Scan for the cell matching the given text and deliver its (x, y) coordinate at center. 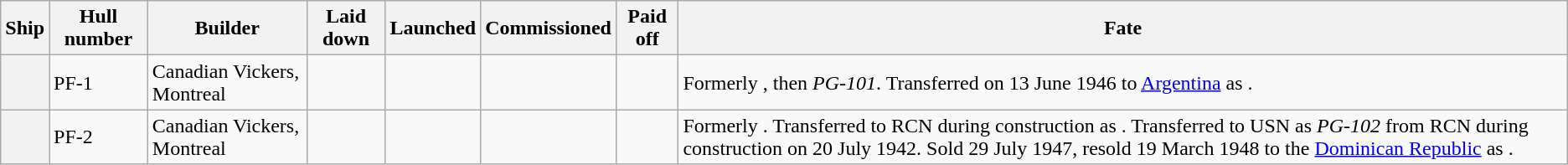
Fate (1122, 28)
Ship (25, 28)
Launched (433, 28)
Hull number (99, 28)
Laid down (346, 28)
PF-1 (99, 82)
Paid off (647, 28)
Commissioned (549, 28)
Builder (227, 28)
Formerly , then PG-101. Transferred on 13 June 1946 to Argentina as . (1122, 82)
PF-2 (99, 137)
